Return (x, y) of the center of cell containing provided text 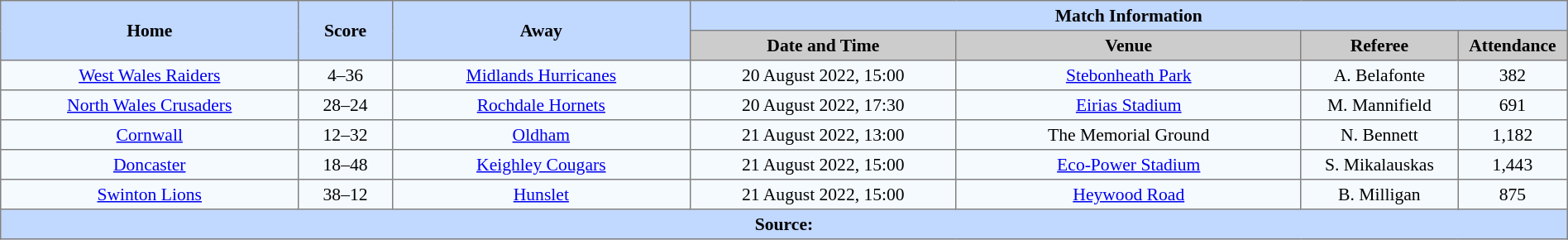
Midlands Hurricanes (541, 75)
Rochdale Hornets (541, 105)
M. Mannifield (1379, 105)
Keighley Cougars (541, 165)
N. Bennett (1379, 135)
Away (541, 31)
The Memorial Ground (1128, 135)
Cornwall (150, 135)
38–12 (346, 194)
Eco-Power Stadium (1128, 165)
28–24 (346, 105)
B. Milligan (1379, 194)
S. Mikalauskas (1379, 165)
North Wales Crusaders (150, 105)
Venue (1128, 46)
Date and Time (823, 46)
Eirias Stadium (1128, 105)
875 (1513, 194)
21 August 2022, 13:00 (823, 135)
A. Belafonte (1379, 75)
4–36 (346, 75)
Source: (784, 224)
Oldham (541, 135)
382 (1513, 75)
1,182 (1513, 135)
Attendance (1513, 46)
Hunslet (541, 194)
Doncaster (150, 165)
1,443 (1513, 165)
12–32 (346, 135)
Stebonheath Park (1128, 75)
691 (1513, 105)
20 August 2022, 17:30 (823, 105)
Heywood Road (1128, 194)
Referee (1379, 46)
18–48 (346, 165)
Score (346, 31)
West Wales Raiders (150, 75)
Match Information (1128, 16)
20 August 2022, 15:00 (823, 75)
Swinton Lions (150, 194)
Home (150, 31)
